Scan for the cell matching the given text and deliver its [X, Y] coordinate at center. 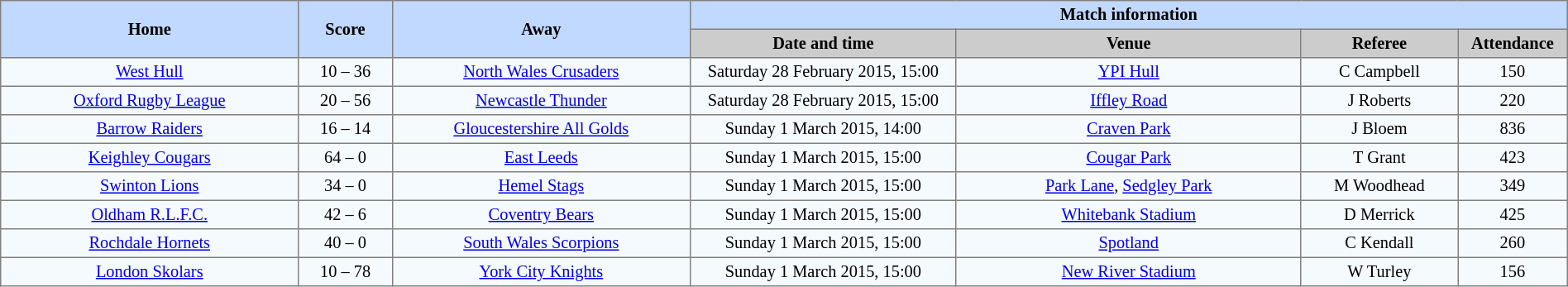
West Hull [150, 72]
Spotland [1128, 243]
North Wales Crusaders [541, 72]
C Kendall [1379, 243]
Newcastle Thunder [541, 100]
Swinton Lions [150, 186]
M Woodhead [1379, 186]
York City Knights [541, 271]
Iffley Road [1128, 100]
Home [150, 30]
349 [1513, 186]
Oldham R.L.F.C. [150, 214]
J Roberts [1379, 100]
London Skolars [150, 271]
Date and time [823, 43]
425 [1513, 214]
Keighley Cougars [150, 157]
Craven Park [1128, 129]
East Leeds [541, 157]
C Campbell [1379, 72]
D Merrick [1379, 214]
Whitebank Stadium [1128, 214]
Venue [1128, 43]
16 – 14 [346, 129]
W Turley [1379, 271]
Gloucestershire All Golds [541, 129]
150 [1513, 72]
Referee [1379, 43]
Coventry Bears [541, 214]
Barrow Raiders [150, 129]
34 – 0 [346, 186]
220 [1513, 100]
64 – 0 [346, 157]
423 [1513, 157]
Rochdale Hornets [150, 243]
10 – 36 [346, 72]
T Grant [1379, 157]
Sunday 1 March 2015, 14:00 [823, 129]
Match information [1128, 15]
Attendance [1513, 43]
Away [541, 30]
836 [1513, 129]
Score [346, 30]
10 – 78 [346, 271]
South Wales Scorpions [541, 243]
YPI Hull [1128, 72]
260 [1513, 243]
156 [1513, 271]
Oxford Rugby League [150, 100]
40 – 0 [346, 243]
20 – 56 [346, 100]
New River Stadium [1128, 271]
Hemel Stags [541, 186]
J Bloem [1379, 129]
Cougar Park [1128, 157]
Park Lane, Sedgley Park [1128, 186]
42 – 6 [346, 214]
